Locate the cell with the specified text and output its [X, Y] center coordinate. 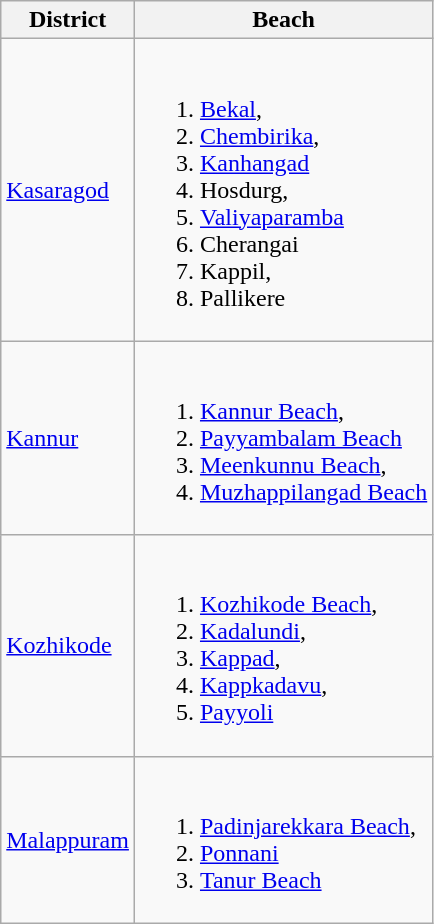
Padinjarekkara Beach,PonnaniTanur Beach [283, 840]
Beach [283, 20]
Malappuram [68, 840]
District [68, 20]
Kannur [68, 438]
Kozhikode Beach,Kadalundi,Kappad,Kappkadavu,Payyoli [283, 646]
Kannur Beach,Payyambalam BeachMeenkunnu Beach,Muzhappilangad Beach [283, 438]
Bekal,Chembirika,KanhangadHosdurg,ValiyaparambaCherangaiKappil,Pallikere [283, 190]
Kasaragod [68, 190]
Kozhikode [68, 646]
